For the text-containing cell, return its midpoint in [X, Y] coordinate format. 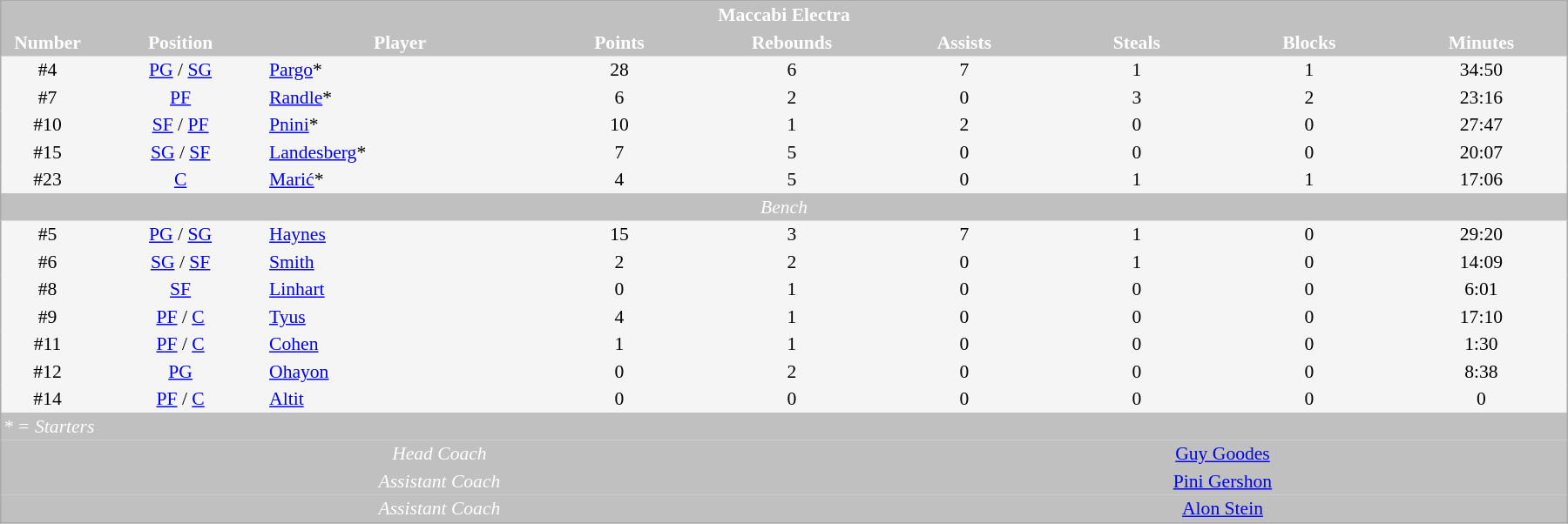
1:30 [1482, 345]
Ohayon [400, 372]
SF / PF [180, 125]
#6 [47, 262]
Steals [1137, 43]
34:50 [1482, 70]
Rebounds [792, 43]
15 [619, 235]
Linhart [400, 289]
10 [619, 125]
#9 [47, 317]
27:47 [1482, 125]
Minutes [1482, 43]
#23 [47, 179]
Pnini* [400, 125]
14:09 [1482, 262]
23:16 [1482, 97]
Haynes [400, 235]
Player [400, 43]
* = Starters [784, 427]
Head Coach [439, 454]
Smith [400, 262]
Position [180, 43]
#12 [47, 372]
PG [180, 372]
SF [180, 289]
8:38 [1482, 372]
6:01 [1482, 289]
Marić* [400, 179]
28 [619, 70]
Bench [784, 207]
Cohen [400, 345]
Points [619, 43]
17:10 [1482, 317]
Maccabi Electra [784, 15]
#4 [47, 70]
29:20 [1482, 235]
17:06 [1482, 179]
#15 [47, 152]
#14 [47, 399]
Blocks [1309, 43]
#7 [47, 97]
Alon Stein [1223, 508]
Pargo* [400, 70]
Assists [964, 43]
20:07 [1482, 152]
PF [180, 97]
#5 [47, 235]
#8 [47, 289]
Tyus [400, 317]
Guy Goodes [1223, 454]
Landesberg* [400, 152]
Pini Gershon [1223, 481]
#10 [47, 125]
#11 [47, 345]
Altit [400, 399]
Number [47, 43]
C [180, 179]
Randle* [400, 97]
